Search for the cell housing the specified text and yield its [x, y] center coordinate. 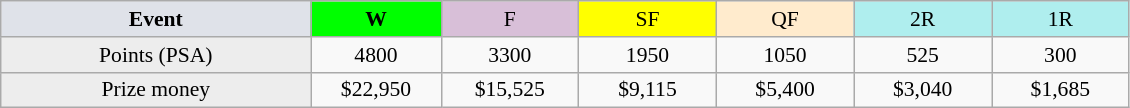
525 [923, 55]
1R [1061, 19]
$3,040 [923, 90]
$1,685 [1061, 90]
F [510, 19]
300 [1061, 55]
1950 [648, 55]
QF [785, 19]
Prize money [156, 90]
$9,115 [648, 90]
Points (PSA) [156, 55]
Event [156, 19]
SF [648, 19]
$15,525 [510, 90]
1050 [785, 55]
W [376, 19]
4800 [376, 55]
$22,950 [376, 90]
2R [923, 19]
3300 [510, 55]
$5,400 [785, 90]
